From the cell containing the given text, extract its center point as (x, y) coordinate. 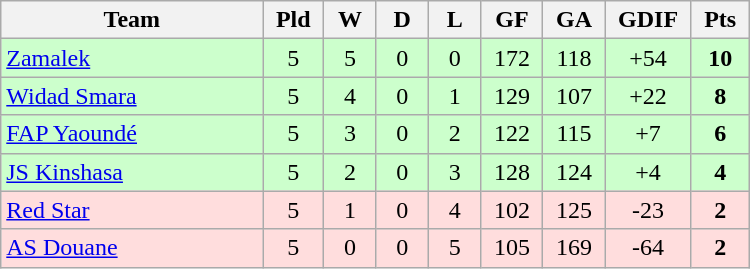
122 (512, 134)
124 (574, 172)
D (402, 20)
Team (132, 20)
-64 (648, 248)
+4 (648, 172)
W (350, 20)
FAP Yaoundé (132, 134)
+22 (648, 96)
6 (720, 134)
GA (574, 20)
+7 (648, 134)
129 (512, 96)
-23 (648, 210)
AS Douane (132, 248)
8 (720, 96)
125 (574, 210)
Red Star (132, 210)
128 (512, 172)
Zamalek (132, 58)
Widad Smara (132, 96)
115 (574, 134)
102 (512, 210)
GF (512, 20)
107 (574, 96)
10 (720, 58)
Pld (294, 20)
118 (574, 58)
L (454, 20)
105 (512, 248)
+54 (648, 58)
172 (512, 58)
GDIF (648, 20)
169 (574, 248)
JS Kinshasa (132, 172)
Pts (720, 20)
